Determine the (X, Y) coordinate at the center of the cell enclosing the given text.  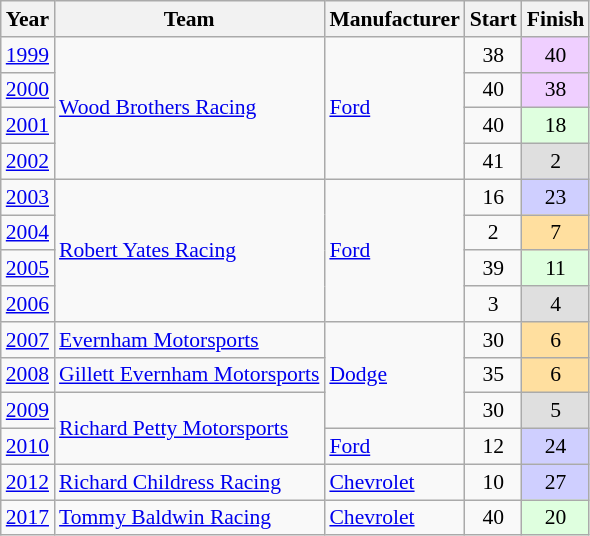
2001 (28, 126)
Team (189, 19)
2009 (28, 411)
Gillett Evernham Motorsports (189, 375)
27 (556, 482)
2004 (28, 233)
24 (556, 447)
11 (556, 269)
Tommy Baldwin Racing (189, 518)
23 (556, 197)
5 (556, 411)
18 (556, 126)
20 (556, 518)
2010 (28, 447)
Finish (556, 19)
Dodge (394, 376)
Evernham Motorsports (189, 340)
Robert Yates Racing (189, 250)
Richard Childress Racing (189, 482)
2002 (28, 162)
4 (556, 304)
2017 (28, 518)
7 (556, 233)
Year (28, 19)
2005 (28, 269)
Richard Petty Motorsports (189, 428)
2007 (28, 340)
10 (494, 482)
Start (494, 19)
35 (494, 375)
2006 (28, 304)
2008 (28, 375)
16 (494, 197)
41 (494, 162)
39 (494, 269)
1999 (28, 55)
2000 (28, 90)
12 (494, 447)
Manufacturer (394, 19)
2012 (28, 482)
Wood Brothers Racing (189, 108)
3 (494, 304)
2003 (28, 197)
